Output the (x, y) coordinate of the center of the cell containing the given text.  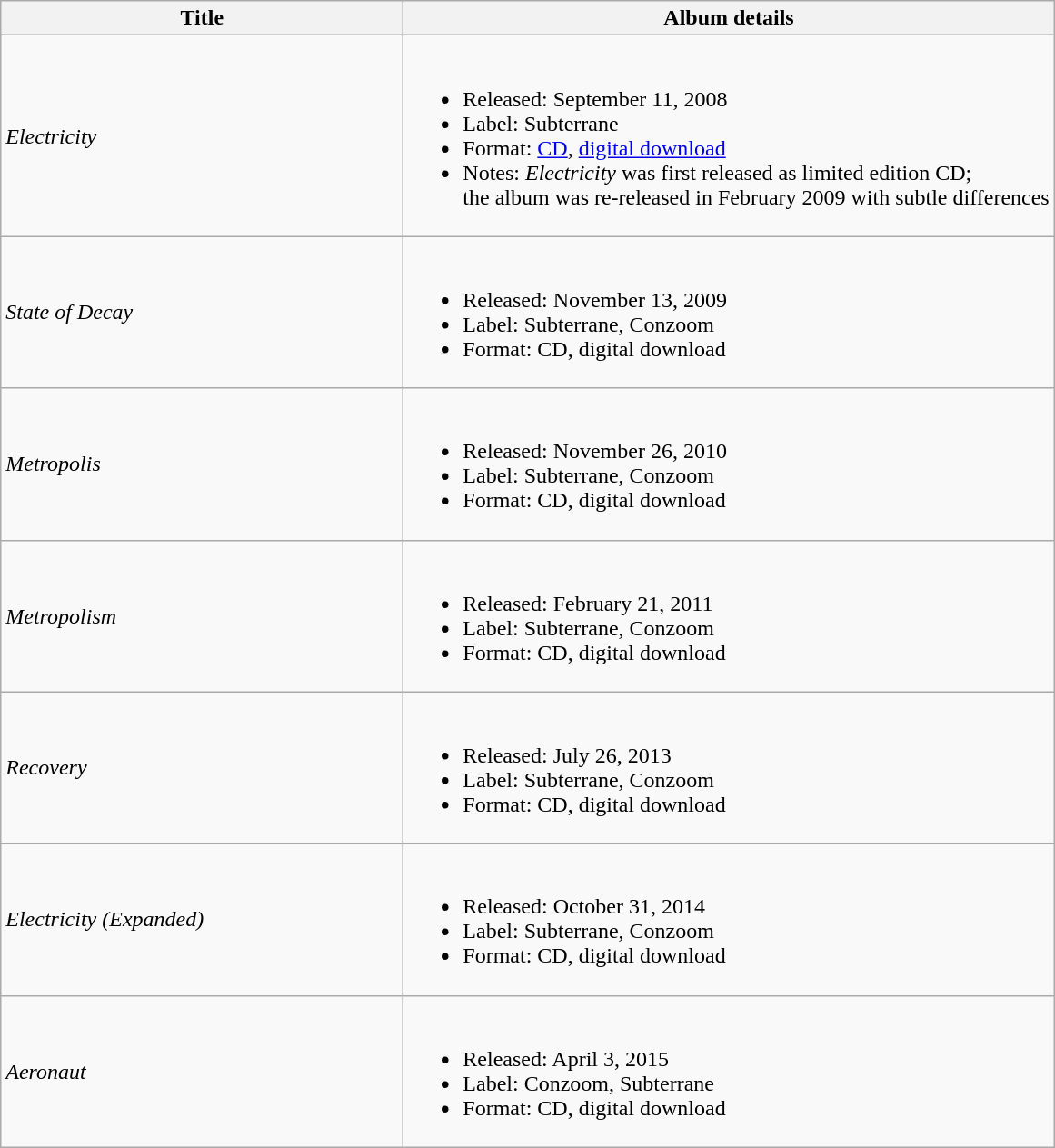
Aeronaut (202, 1071)
Released: November 26, 2010Label: Subterrane, ConzoomFormat: CD, digital download (729, 464)
State of Decay (202, 313)
Released: October 31, 2014Label: Subterrane, ConzoomFormat: CD, digital download (729, 920)
Released: April 3, 2015Label: Conzoom, SubterraneFormat: CD, digital download (729, 1071)
Released: November 13, 2009Label: Subterrane, ConzoomFormat: CD, digital download (729, 313)
Electricity (Expanded) (202, 920)
Released: February 21, 2011Label: Subterrane, ConzoomFormat: CD, digital download (729, 616)
Metropolism (202, 616)
Title (202, 18)
Released: July 26, 2013Label: Subterrane, ConzoomFormat: CD, digital download (729, 767)
Album details (729, 18)
Metropolis (202, 464)
Electricity (202, 136)
Recovery (202, 767)
